Detect which cell encompasses the target text, then output its (x, y) center coordinate. 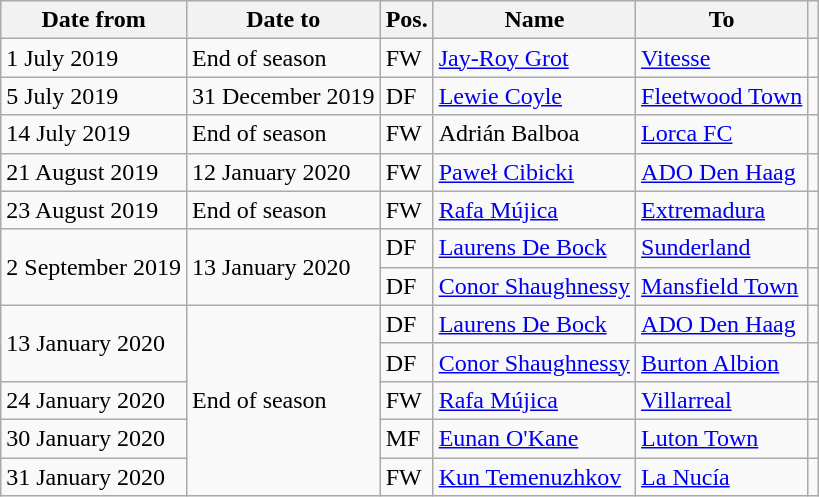
Extremadura (722, 210)
Date from (94, 20)
2 September 2019 (94, 267)
Lorca FC (722, 134)
Pos. (406, 20)
Jay-Roy Grot (534, 58)
Fleetwood Town (722, 96)
31 December 2019 (283, 96)
Lewie Coyle (534, 96)
Adrián Balboa (534, 134)
Name (534, 20)
Kun Temenuzhkov (534, 477)
24 January 2020 (94, 400)
Sunderland (722, 248)
5 July 2019 (94, 96)
MF (406, 438)
Mansfield Town (722, 286)
Date to (283, 20)
21 August 2019 (94, 172)
To (722, 20)
Vitesse (722, 58)
12 January 2020 (283, 172)
1 July 2019 (94, 58)
31 January 2020 (94, 477)
30 January 2020 (94, 438)
Eunan O'Kane (534, 438)
Luton Town (722, 438)
La Nucía (722, 477)
23 August 2019 (94, 210)
Burton Albion (722, 362)
14 July 2019 (94, 134)
Villarreal (722, 400)
Paweł Cibicki (534, 172)
